For the text-containing cell, return its midpoint in [x, y] coordinate format. 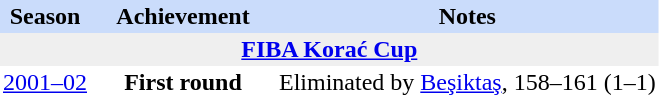
FIBA Korać Cup [330, 50]
Season [45, 16]
Notes [468, 16]
Achievement [183, 16]
